From the cell containing the given text, extract its center point as [X, Y] coordinate. 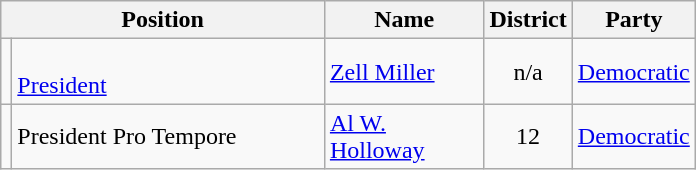
Al W. Holloway [404, 136]
President Pro Tempore [168, 136]
Name [404, 20]
n/a [528, 72]
Position [163, 20]
District [528, 20]
Zell Miller [404, 72]
12 [528, 136]
Party [634, 20]
President [168, 72]
